Extract the [X, Y] coordinate from the center of the cell holding the provided text.  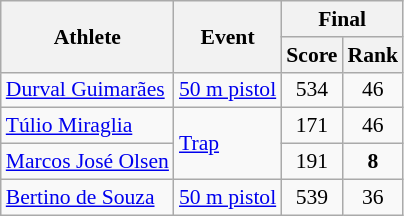
Durval Guimarães [88, 90]
Athlete [88, 36]
Final [342, 19]
36 [374, 197]
191 [312, 162]
171 [312, 126]
539 [312, 197]
Event [228, 36]
Score [312, 55]
8 [374, 162]
Túlio Miraglia [88, 126]
Bertino de Souza [88, 197]
Rank [374, 55]
Trap [228, 144]
534 [312, 90]
Marcos José Olsen [88, 162]
